Extract the (X, Y) coordinate from the center of the cell holding the provided text.  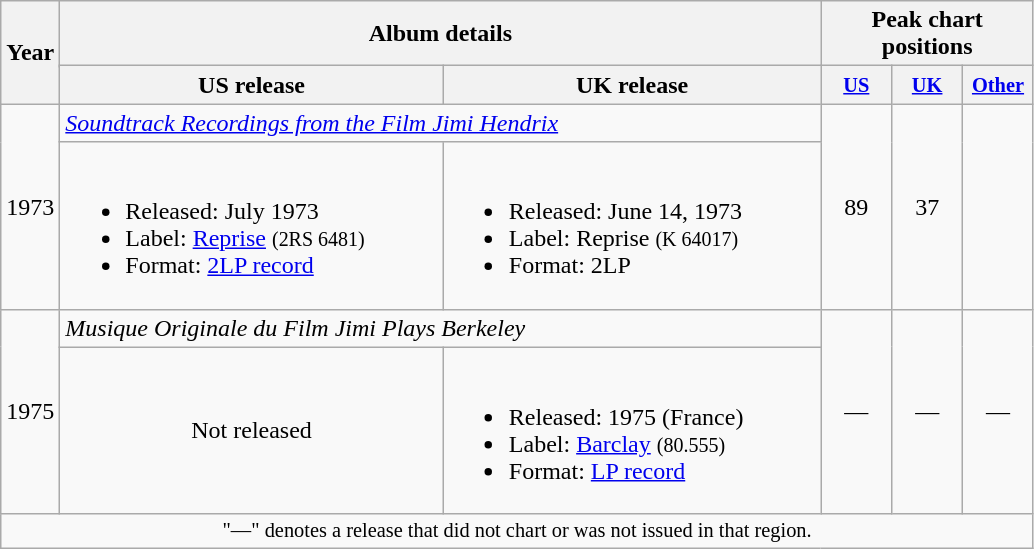
Released: July 1973Label: Reprise (2RS 6481)Format: 2LP record (252, 226)
1975 (30, 412)
Musique Originale du Film Jimi Plays Berkeley (440, 328)
Soundtrack Recordings from the Film Jimi Hendrix (440, 123)
US (856, 85)
Peak chart positions (928, 34)
UK (928, 85)
Other (998, 85)
Album details (440, 34)
Year (30, 52)
37 (928, 206)
Released: June 14, 1973Label: Reprise (K 64017)Format: 2LP (632, 226)
"—" denotes a release that did not chart or was not issued in that region. (518, 531)
Released: 1975 (France)Label: Barclay (80.555)Format: LP record (632, 430)
Not released (252, 430)
UK release (632, 85)
1973 (30, 206)
US release (252, 85)
89 (856, 206)
